For the text-containing cell, return its midpoint in [x, y] coordinate format. 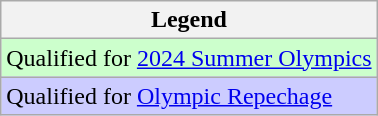
Legend [189, 20]
Qualified for Olympic Repechage [189, 96]
Qualified for 2024 Summer Olympics [189, 58]
